Search for the cell housing the specified text and yield its (X, Y) center coordinate. 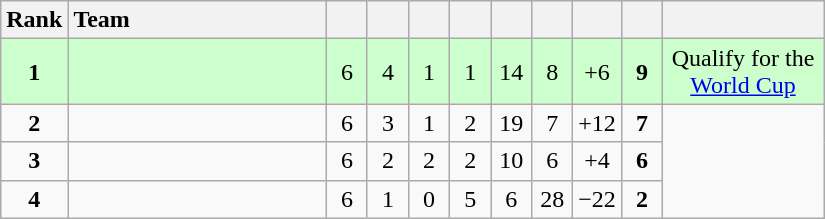
9 (642, 72)
28 (552, 199)
Rank (34, 20)
+6 (598, 72)
−22 (598, 199)
8 (552, 72)
0 (430, 199)
14 (512, 72)
10 (512, 161)
Qualify for the World Cup (742, 72)
+12 (598, 123)
Team (198, 20)
19 (512, 123)
+4 (598, 161)
5 (470, 199)
